For the text-containing cell, return its midpoint in [x, y] coordinate format. 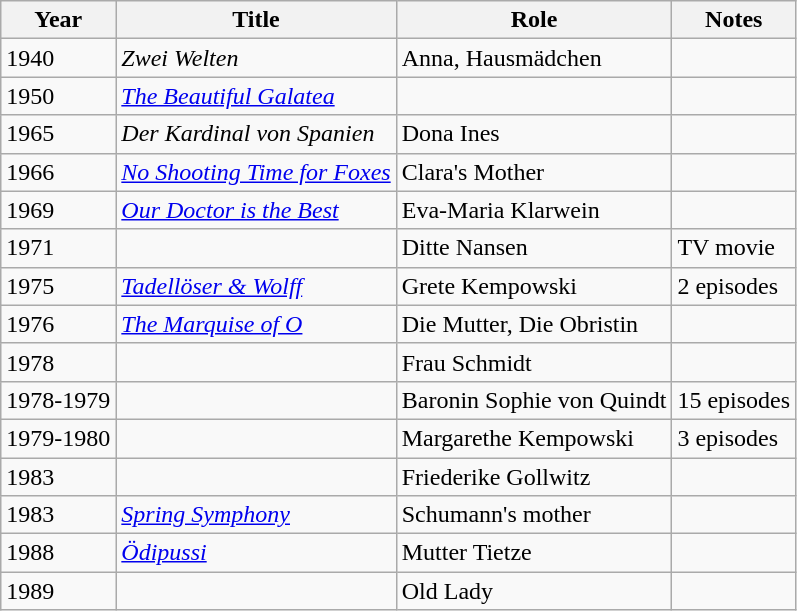
1950 [58, 96]
Anna, Hausmädchen [534, 58]
1971 [58, 248]
1975 [58, 286]
1966 [58, 172]
Baronin Sophie von Quindt [534, 400]
Our Doctor is the Best [256, 210]
TV movie [734, 248]
Eva-Maria Klarwein [534, 210]
Role [534, 20]
1969 [58, 210]
3 episodes [734, 438]
Schumann's mother [534, 515]
Year [58, 20]
Margarethe Kempowski [534, 438]
15 episodes [734, 400]
Ödipussi [256, 553]
1976 [58, 324]
1978 [58, 362]
1979-1980 [58, 438]
1988 [58, 553]
1978-1979 [58, 400]
Friederike Gollwitz [534, 477]
1940 [58, 58]
Ditte Nansen [534, 248]
1965 [58, 134]
No Shooting Time for Foxes [256, 172]
1989 [58, 591]
Dona Ines [534, 134]
Notes [734, 20]
Mutter Tietze [534, 553]
Old Lady [534, 591]
2 episodes [734, 286]
Die Mutter, Die Obristin [534, 324]
Grete Kempowski [534, 286]
Der Kardinal von Spanien [256, 134]
Spring Symphony [256, 515]
The Marquise of O [256, 324]
Zwei Welten [256, 58]
Tadellöser & Wolff [256, 286]
The Beautiful Galatea [256, 96]
Frau Schmidt [534, 362]
Title [256, 20]
Clara's Mother [534, 172]
